Pinpoint the cell where the given text exists, returning its (x, y) midpoint coordinate. 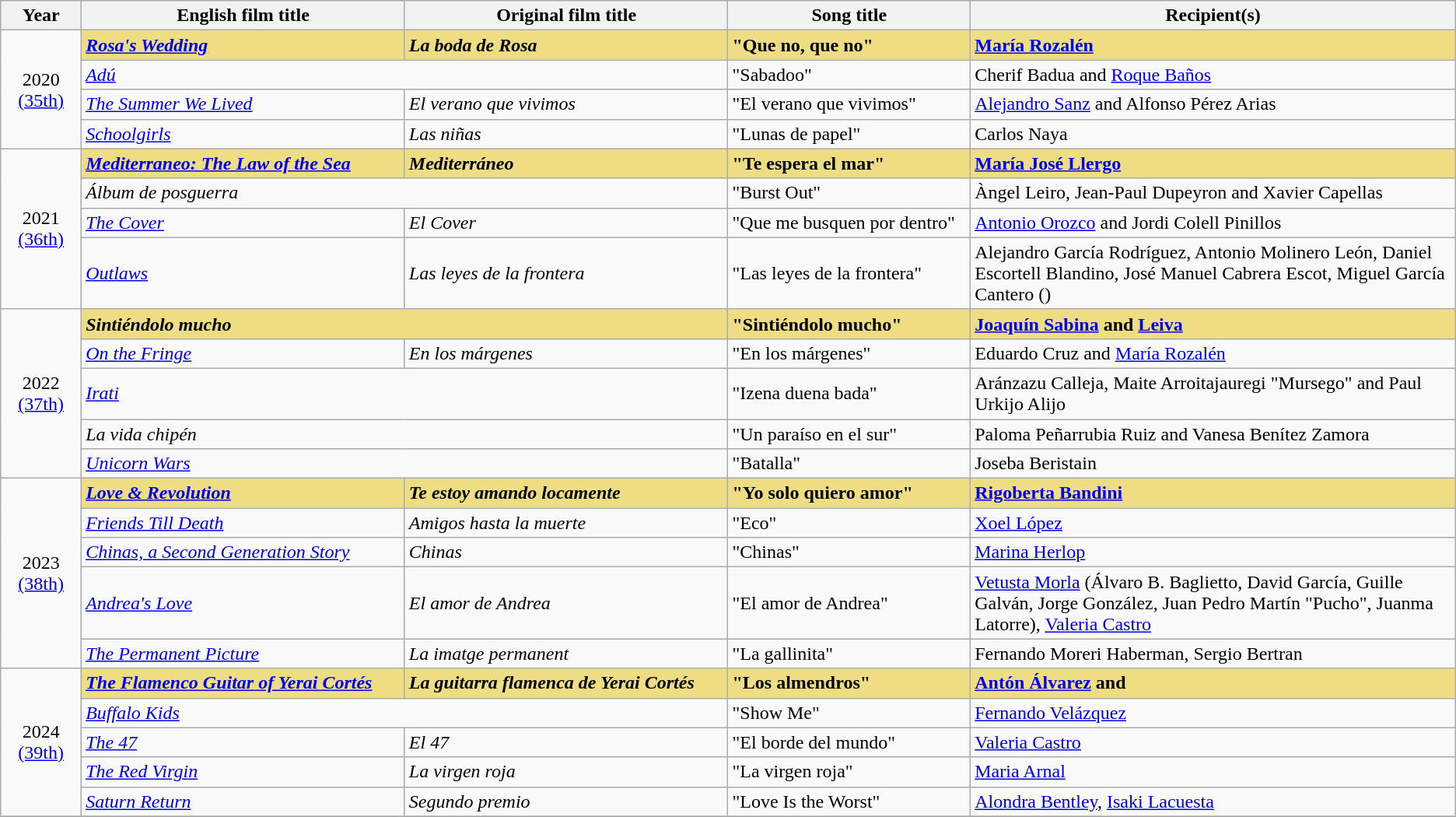
Chinas, a Second Generation Story (243, 552)
"El verano que vivimos" (849, 104)
Buffalo Kids (404, 713)
Aránzazu Calleja, Maite Arroitajauregi "Mursego" and Paul Urkijo Alijo (1213, 394)
Antón Álvarez and (1213, 683)
Adú (404, 75)
"Chinas" (849, 552)
Fernando Moreri Haberman, Sergio Bertran (1213, 654)
La boda de Rosa (566, 45)
The Cover (243, 223)
Paloma Peñarrubia Ruiz and Vanesa Benítez Zamora (1213, 433)
2022(37th) (41, 394)
"Yo solo quiero amor" (849, 493)
En los márgenes (566, 353)
"Show Me" (849, 713)
La imatge permanent (566, 654)
The 47 (243, 742)
"La virgen roja" (849, 772)
Saturn Return (243, 801)
María Rozalén (1213, 45)
2020(35th) (41, 89)
Álbum de posguerra (404, 193)
Irati (404, 394)
Alondra Bentley, Isaki Lacuesta (1213, 801)
Segundo premio (566, 801)
"El amor de Andrea" (849, 603)
"Love Is the Worst" (849, 801)
"Burst Out" (849, 193)
"En los márgenes" (849, 353)
Alejandro García Rodríguez, Antonio Molinero León, Daniel Escortell Blandino, José Manuel Cabrera Escot, Miguel García Cantero () (1213, 273)
Eduardo Cruz and María Rozalén (1213, 353)
The Summer We Lived (243, 104)
"Izena duena bada" (849, 394)
Joseba Beristain (1213, 464)
Outlaws (243, 273)
2024(39th) (41, 742)
Sintiéndolo mucho (404, 324)
Mediterraneo: The Law of the Sea (243, 163)
Marina Herlop (1213, 552)
Las niñas (566, 134)
Song title (849, 16)
"Eco" (849, 523)
El 47 (566, 742)
Friends Till Death (243, 523)
La guitarra flamenca de Yerai Cortés (566, 683)
La virgen roja (566, 772)
English film title (243, 16)
Las leyes de la frontera (566, 273)
Love & Revolution (243, 493)
Rigoberta Bandini (1213, 493)
"Sabadoo" (849, 75)
"Que me busquen por dentro" (849, 223)
On the Fringe (243, 353)
Unicorn Wars (404, 464)
Maria Arnal (1213, 772)
"Sintiéndolo mucho" (849, 324)
"Los almendros" (849, 683)
Amigos hasta la muerte (566, 523)
El amor de Andrea (566, 603)
"El borde del mundo" (849, 742)
Recipient(s) (1213, 16)
Antonio Orozco and Jordi Colell Pinillos (1213, 223)
"Batalla" (849, 464)
Year (41, 16)
"Las leyes de la frontera" (849, 273)
Te estoy amando locamente (566, 493)
Rosa's Wedding (243, 45)
María José Llergo (1213, 163)
Fernando Velázquez (1213, 713)
Mediterráneo (566, 163)
El Cover (566, 223)
Carlos Naya (1213, 134)
Valeria Castro (1213, 742)
Schoolgirls (243, 134)
"La gallinita" (849, 654)
2023(38th) (41, 573)
El verano que vivimos (566, 104)
Original film title (566, 16)
The Flamenco Guitar of Yerai Cortés (243, 683)
"Un paraíso en el sur" (849, 433)
The Red Virgin (243, 772)
Chinas (566, 552)
Àngel Leiro, Jean-Paul Dupeyron and Xavier Capellas (1213, 193)
Xoel López (1213, 523)
La vida chipén (404, 433)
"Lunas de papel" (849, 134)
2021(36th) (41, 229)
Vetusta Morla (Álvaro B. Baglietto, David García, Guille Galván, Jorge González, Juan Pedro Martín "Pucho", Juanma Latorre), Valeria Castro (1213, 603)
Alejandro Sanz and Alfonso Pérez Arias (1213, 104)
Joaquín Sabina and Leiva (1213, 324)
Cherif Badua and Roque Baños (1213, 75)
"Te espera el mar" (849, 163)
Andrea's Love (243, 603)
"Que no, que no" (849, 45)
The Permanent Picture (243, 654)
